Locate the cell with the specified text and output its [X, Y] center coordinate. 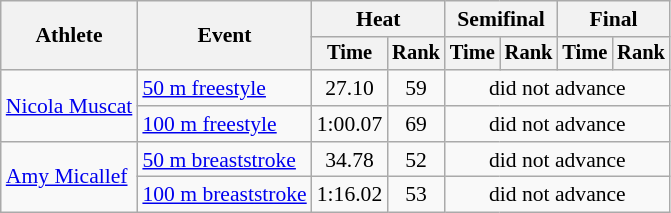
34.78 [350, 160]
Athlete [70, 36]
100 m breaststroke [224, 195]
52 [416, 160]
50 m freestyle [224, 88]
Final [613, 19]
Event [224, 36]
Nicola Muscat [70, 106]
59 [416, 88]
Semifinal [501, 19]
69 [416, 124]
Amy Micallef [70, 178]
1:00.07 [350, 124]
100 m freestyle [224, 124]
27.10 [350, 88]
50 m breaststroke [224, 160]
1:16.02 [350, 195]
53 [416, 195]
Heat [378, 19]
